Identify which cell holds the provided text, then report its (X, Y) central coordinate. 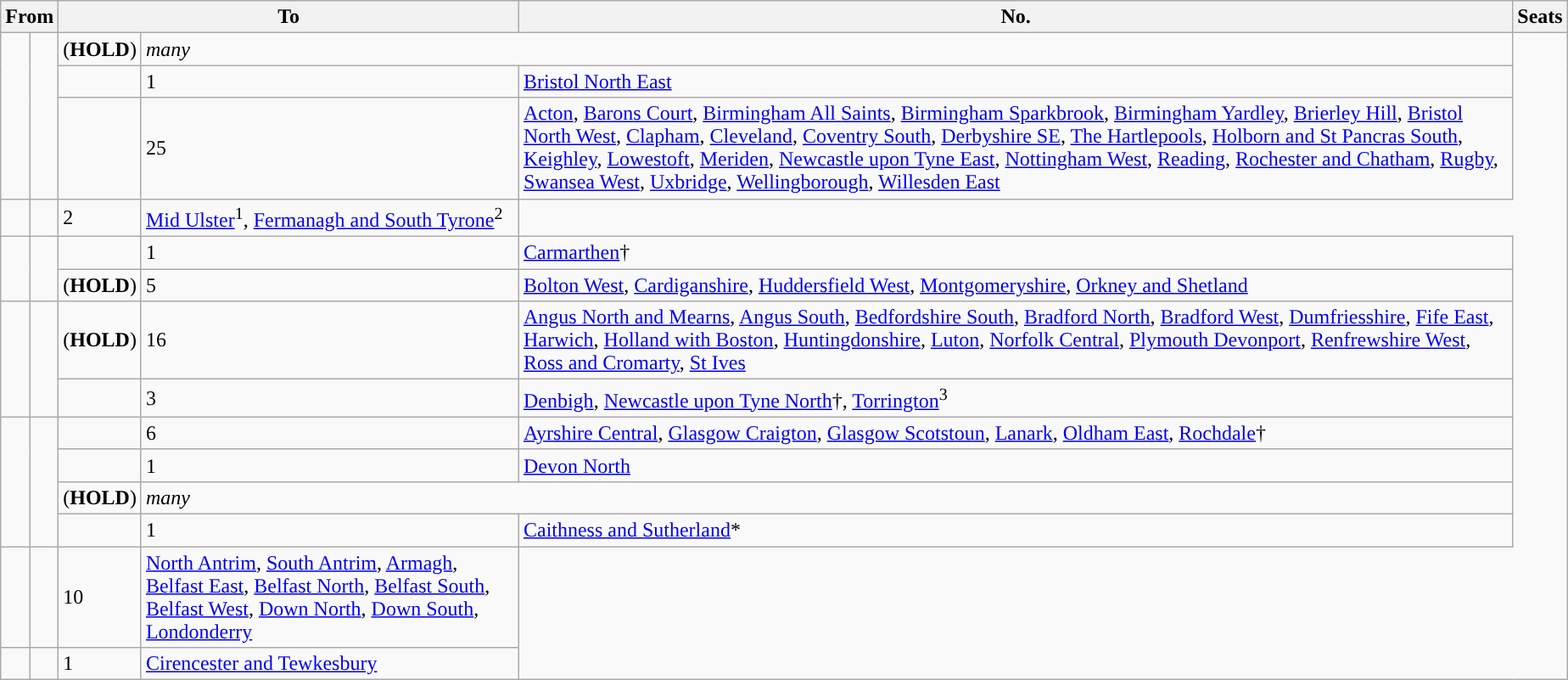
Denbigh, Newcastle upon Tyne North†, Torrington3 (1015, 399)
Mid Ulster1, Fermanagh and South Tyrone2 (329, 217)
To (288, 17)
No. (1015, 17)
5 (329, 285)
From (30, 17)
Seats (1540, 17)
Carmarthen† (1015, 253)
10 (100, 598)
25 (329, 148)
6 (329, 433)
North Antrim, South Antrim, Armagh, Belfast East, Belfast North, Belfast South, Belfast West, Down North, Down South, Londonderry (329, 598)
3 (329, 399)
16 (329, 340)
Bolton West, Cardiganshire, Huddersfield West, Montgomeryshire, Orkney and Shetland (1015, 285)
Ayrshire Central, Glasgow Craigton, Glasgow Scotstoun, Lanark, Oldham East, Rochdale† (1015, 433)
Caithness and Sutherland* (1015, 530)
Cirencester and Tewkesbury (329, 664)
Bristol North East (1015, 81)
2 (100, 217)
Devon North (1015, 465)
